Identify which cell holds the provided text, then report its [x, y] central coordinate. 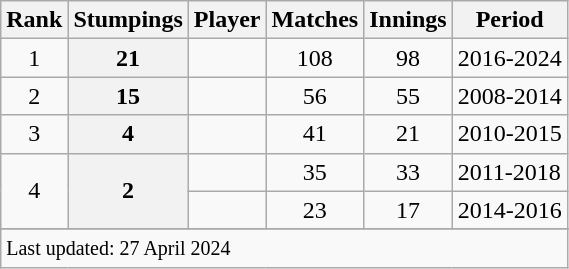
2014-2016 [510, 210]
Last updated: 27 April 2024 [284, 248]
35 [315, 172]
Stumpings [128, 20]
15 [128, 96]
23 [315, 210]
Player [227, 20]
Innings [408, 20]
Rank [34, 20]
2016-2024 [510, 58]
33 [408, 172]
108 [315, 58]
2010-2015 [510, 134]
17 [408, 210]
56 [315, 96]
Matches [315, 20]
1 [34, 58]
2011-2018 [510, 172]
3 [34, 134]
41 [315, 134]
2008-2014 [510, 96]
Period [510, 20]
55 [408, 96]
98 [408, 58]
